Return [x, y] of the center of cell containing provided text 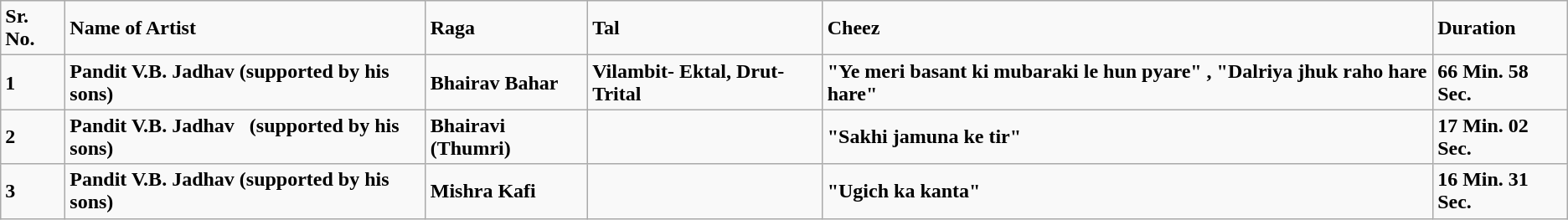
16 Min. 31 Sec. [1501, 191]
17 Min. 02 Sec. [1501, 137]
Cheez [1127, 28]
3 [34, 191]
Bhairav Bahar [506, 82]
Mishra Kafi [506, 191]
Tal [705, 28]
2 [34, 137]
1 [34, 82]
66 Min. 58 Sec. [1501, 82]
Bhairavi (Thumri) [506, 137]
"Sakhi jamuna ke tir" [1127, 137]
Name of Artist [245, 28]
"Ugich ka kanta" [1127, 191]
Sr. No. [34, 28]
Vilambit- Ektal, Drut-Trital [705, 82]
Duration [1501, 28]
"Ye meri basant ki mubaraki le hun pyare" , "Dalriya jhuk raho hare hare" [1127, 82]
Raga [506, 28]
